For the text-containing cell, return its midpoint in (X, Y) coordinate format. 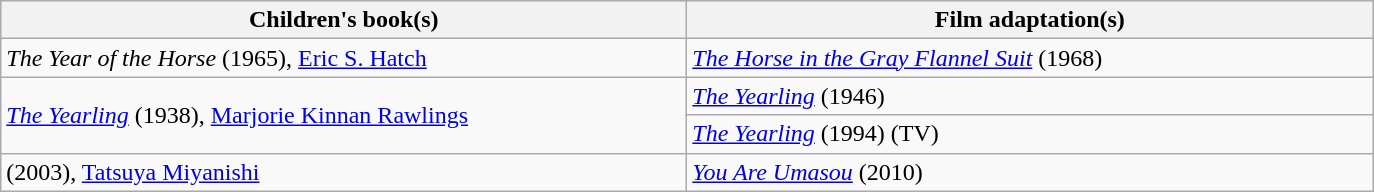
The Yearling (1994) (TV) (1030, 134)
The Yearling (1946) (1030, 96)
Film adaptation(s) (1030, 20)
(2003), Tatsuya Miyanishi (344, 172)
The Horse in the Gray Flannel Suit (1968) (1030, 58)
The Yearling (1938), Marjorie Kinnan Rawlings (344, 115)
The Year of the Horse (1965), Eric S. Hatch (344, 58)
Children's book(s) (344, 20)
You Are Umasou (2010) (1030, 172)
